Detect which cell encompasses the target text, then output its (X, Y) center coordinate. 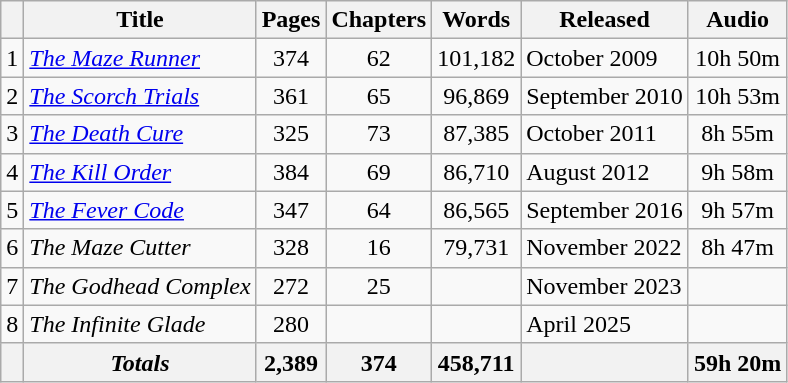
7 (12, 286)
280 (291, 324)
87,385 (476, 134)
272 (291, 286)
The Kill Order (140, 172)
November 2023 (605, 286)
November 2022 (605, 248)
1 (12, 58)
Released (605, 20)
3 (12, 134)
79,731 (476, 248)
458,711 (476, 362)
Words (476, 20)
4 (12, 172)
Pages (291, 20)
328 (291, 248)
10h 53m (737, 96)
Totals (140, 362)
8h 55m (737, 134)
16 (379, 248)
Title (140, 20)
8h 47m (737, 248)
The Infinite Glade (140, 324)
September 2016 (605, 210)
The Scorch Trials (140, 96)
October 2009 (605, 58)
73 (379, 134)
2,389 (291, 362)
64 (379, 210)
325 (291, 134)
86,565 (476, 210)
The Death Cure (140, 134)
Chapters (379, 20)
96,869 (476, 96)
59h 20m (737, 362)
6 (12, 248)
April 2025 (605, 324)
September 2010 (605, 96)
The Godhead Complex (140, 286)
86,710 (476, 172)
384 (291, 172)
347 (291, 210)
65 (379, 96)
October 2011 (605, 134)
25 (379, 286)
10h 50m (737, 58)
8 (12, 324)
August 2012 (605, 172)
9h 58m (737, 172)
The Maze Runner (140, 58)
Audio (737, 20)
The Maze Cutter (140, 248)
69 (379, 172)
9h 57m (737, 210)
The Fever Code (140, 210)
5 (12, 210)
62 (379, 58)
361 (291, 96)
2 (12, 96)
101,182 (476, 58)
